Capture the cell that displays the provided text and extract its [X, Y] central coordinate. 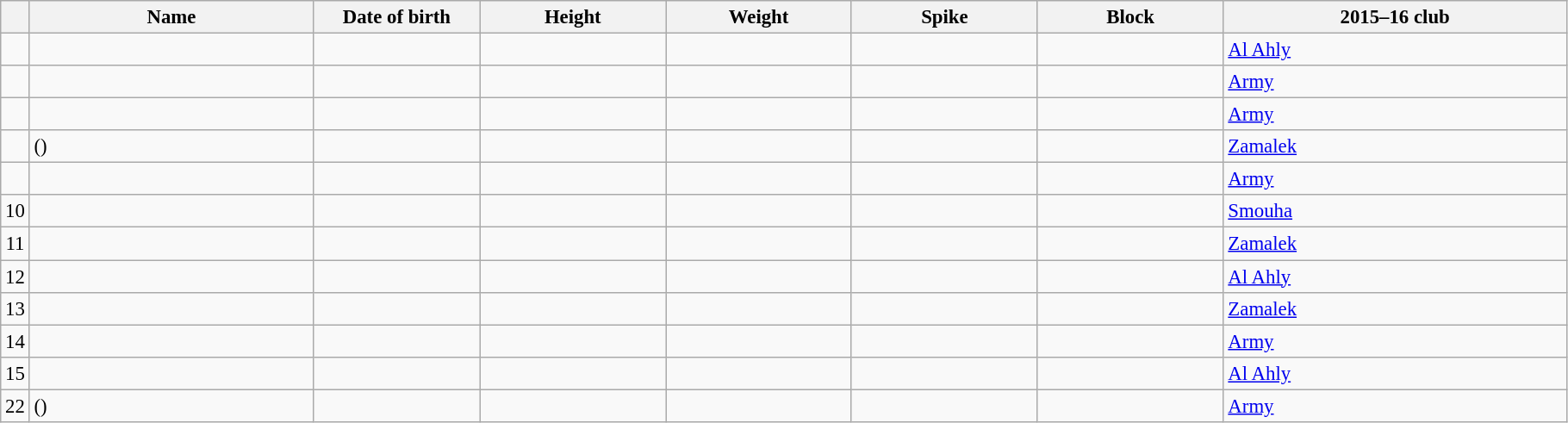
10 [16, 211]
Smouha [1395, 211]
14 [16, 341]
13 [16, 308]
Date of birth [396, 17]
11 [16, 244]
Weight [759, 17]
15 [16, 373]
12 [16, 277]
Spike [944, 17]
2015–16 club [1395, 17]
Block [1130, 17]
Height [573, 17]
22 [16, 406]
Name [171, 17]
